Return the (X, Y) coordinate for the center point of the cell that contains the specified text.  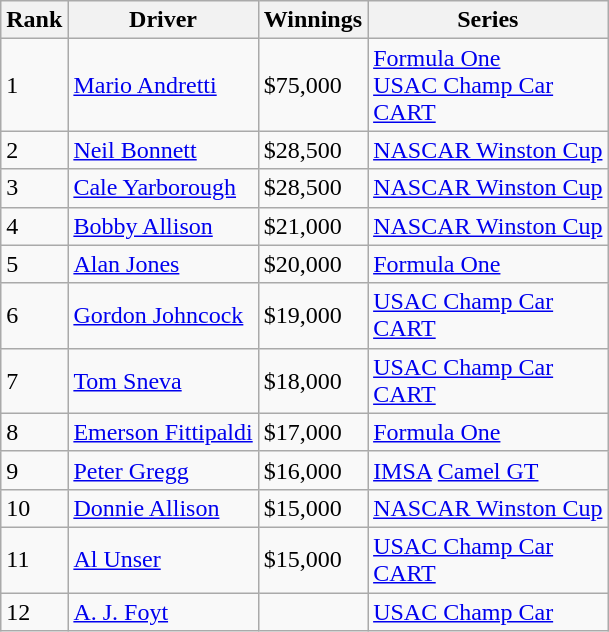
$75,000 (312, 85)
$18,000 (312, 380)
Series (488, 20)
IMSA Camel GT (488, 470)
Cale Yarborough (163, 188)
A. J. Foyt (163, 611)
12 (34, 611)
Gordon Johncock (163, 316)
$19,000 (312, 316)
Alan Jones (163, 264)
Peter Gregg (163, 470)
Donnie Allison (163, 508)
$17,000 (312, 432)
Winnings (312, 20)
9 (34, 470)
6 (34, 316)
4 (34, 226)
Emerson Fittipaldi (163, 432)
10 (34, 508)
Tom Sneva (163, 380)
Rank (34, 20)
$16,000 (312, 470)
Formula OneUSAC Champ CarCART (488, 85)
Driver (163, 20)
Al Unser (163, 560)
8 (34, 432)
Neil Bonnett (163, 150)
1 (34, 85)
Mario Andretti (163, 85)
USAC Champ Car (488, 611)
2 (34, 150)
3 (34, 188)
$20,000 (312, 264)
11 (34, 560)
Bobby Allison (163, 226)
$21,000 (312, 226)
7 (34, 380)
5 (34, 264)
